Locate the cell with the specified text and output its (x, y) center coordinate. 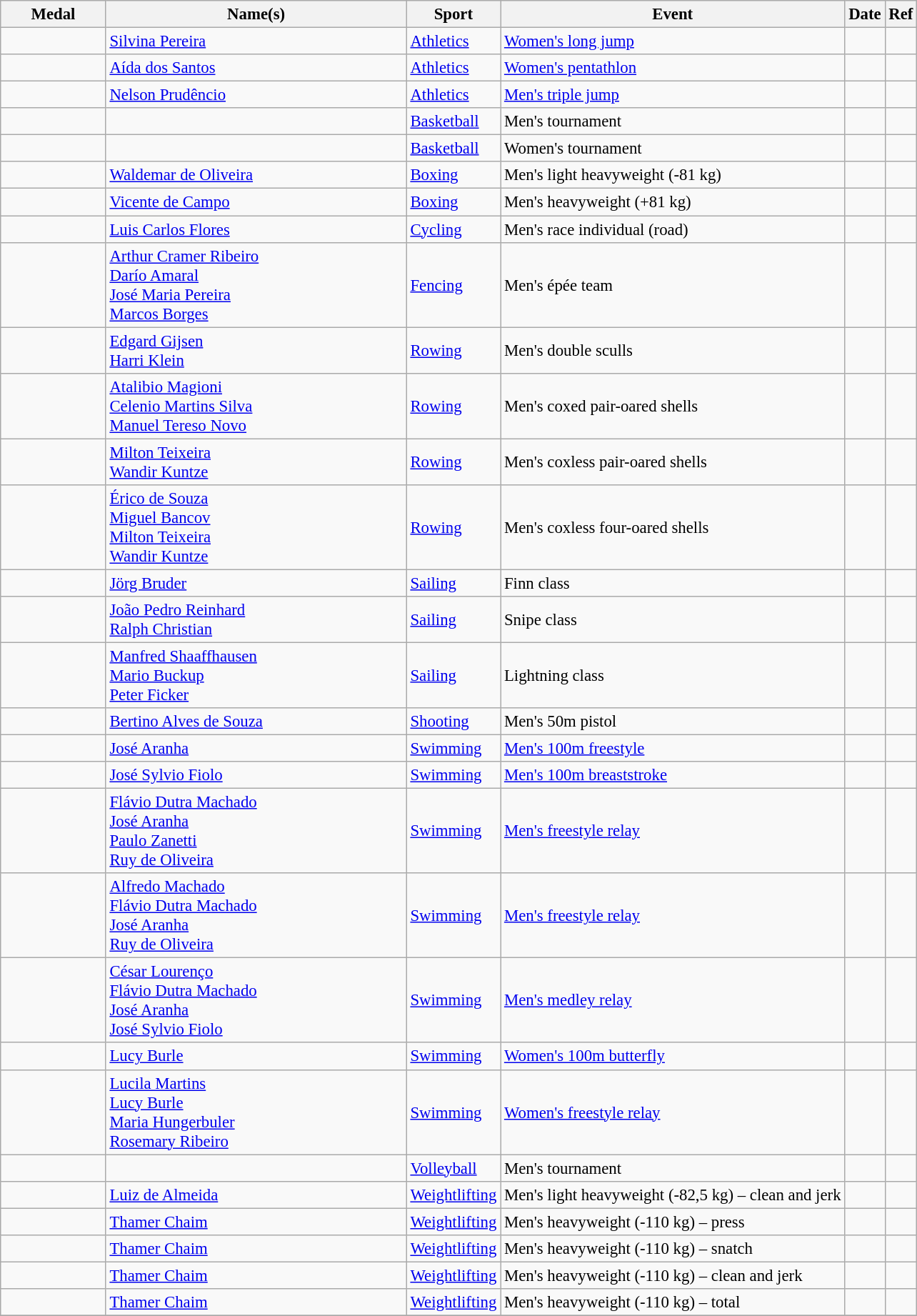
Medal (53, 14)
Men's coxed pair-oared shells (673, 406)
Vicente de Campo (256, 202)
Men's triple jump (673, 95)
Women's pentathlon (673, 68)
Men's 50m pistol (673, 722)
Lucila Martins Lucy Burle Maria Hungerbuler Rosemary Ribeiro (256, 1112)
Waldemar de Oliveira (256, 175)
Arthur Cramer RibeiroDarío AmaralJosé Maria PereiraMarcos Borges (256, 284)
Men's coxless pair-oared shells (673, 462)
Men's medley relay (673, 1000)
Women's long jump (673, 41)
Snipe class (673, 620)
Men's épée team (673, 284)
Men's coxless four-oared shells (673, 527)
Bertino Alves de Souza (256, 722)
Shooting (454, 722)
Volleyball (454, 1168)
Luis Carlos Flores (256, 229)
Edgard Gijsen Harri Klein (256, 350)
Atalibio Magioni Celenio Martins Silva Manuel Tereso Novo (256, 406)
Flávio Dutra Machado José Aranha Paulo Zanetti Ruy de Oliveira (256, 832)
Men's heavyweight (-110 kg) – clean and jerk (673, 1275)
Lucy Burle (256, 1057)
Aída dos Santos (256, 68)
José Sylvio Fiolo (256, 775)
Cycling (454, 229)
Event (673, 14)
Luiz de Almeida (256, 1195)
Manfred Shaaffhausen Mario Buckup Peter Ficker (256, 675)
Fencing (454, 284)
Nelson Prudêncio (256, 95)
Men's heavyweight (-110 kg) – snatch (673, 1249)
Lightning class (673, 675)
Sport (454, 14)
Women's tournament (673, 149)
Men's heavyweight (+81 kg) (673, 202)
Finn class (673, 583)
Ref (901, 14)
Men's light heavyweight (-81 kg) (673, 175)
Women's freestyle relay (673, 1112)
Men's light heavyweight (-82,5 kg) – clean and jerk (673, 1195)
Alfredo Machado Flávio Dutra Machado José Aranha Ruy de Oliveira (256, 916)
Men's race individual (road) (673, 229)
João Pedro Reinhard Ralph Christian (256, 620)
Men's heavyweight (-110 kg) – total (673, 1302)
Name(s) (256, 14)
Men's 100m breaststroke (673, 775)
Women's 100m butterfly (673, 1057)
José Aranha (256, 749)
Men's heavyweight (-110 kg) – press (673, 1222)
Date (865, 14)
Milton Teixeira Wandir Kuntze (256, 462)
Men's 100m freestyle (673, 749)
Silvina Pereira (256, 41)
Men's double sculls (673, 350)
Jörg Bruder (256, 583)
Érico de Souza Miguel Bancov Milton Teixeira Wandir Kuntze (256, 527)
César Lourenço Flávio Dutra Machado José Aranha José Sylvio Fiolo (256, 1000)
